Determine the (x, y) coordinate at the center of the cell enclosing the given text.  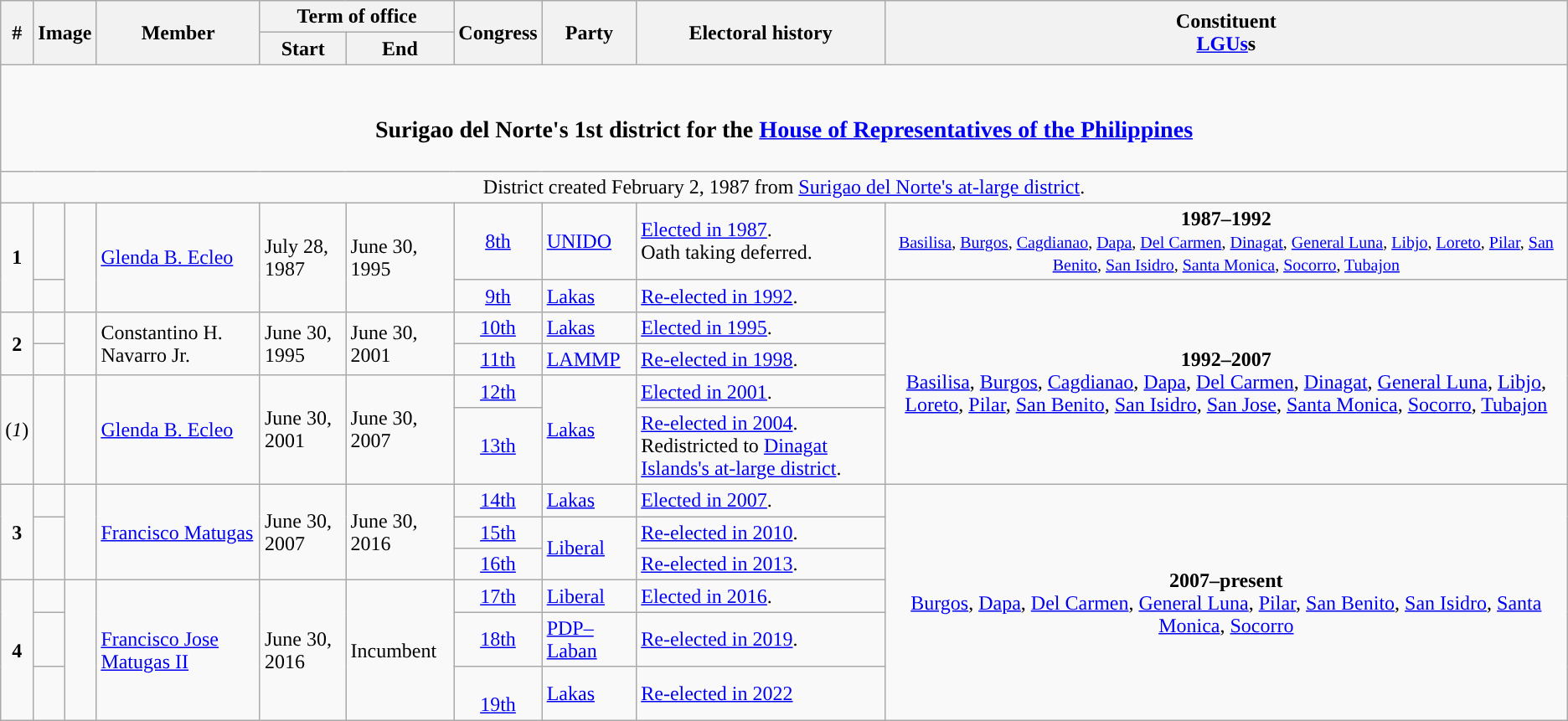
Re-elected in 2010. (761, 533)
Elected in 1987.Oath taking deferred. (761, 241)
3 (17, 533)
4 (17, 651)
17th (498, 596)
PDP–Laban (590, 640)
Electoral history (761, 33)
Term of office (357, 17)
Start (303, 49)
Member (178, 33)
ConstituentLGUss (1226, 33)
Elected in 2016. (761, 596)
Re-elected in 1992. (761, 296)
2 (17, 343)
2007–presentBurgos, Dapa, Del Carmen, General Luna, Pilar, San Benito, San Isidro, Santa Monica, Socorro (1226, 603)
# (17, 33)
Francisco Matugas (178, 533)
16th (498, 564)
UNIDO (590, 241)
9th (498, 296)
12th (498, 391)
July 28, 1987 (303, 257)
Re-elected in 2013. (761, 564)
13th (498, 445)
11th (498, 359)
14th (498, 501)
Re-elected in 2019. (761, 640)
Elected in 2007. (761, 501)
Elected in 1995. (761, 327)
Image (65, 33)
Re-elected in 2022 (761, 693)
End (400, 49)
Elected in 2001. (761, 391)
Francisco Jose Matugas II (178, 651)
8th (498, 241)
18th (498, 640)
District created February 2, 1987 from Surigao del Norte's at-large district. (784, 187)
Surigao del Norte's 1st district for the House of Representatives of the Philippines (784, 117)
Constantino H. Navarro Jr. (178, 343)
15th (498, 533)
Re-elected in 2004.Redistricted to Dinagat Islands's at-large district. (761, 445)
Incumbent (400, 651)
LAMMP (590, 359)
Re-elected in 1998. (761, 359)
1 (17, 257)
(1) (17, 430)
19th (498, 693)
Congress (498, 33)
10th (498, 327)
Party (590, 33)
